Scan for the cell matching the given text and deliver its (X, Y) coordinate at center. 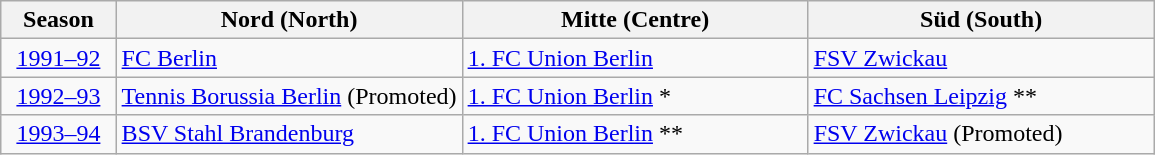
Nord (North) (289, 20)
Süd (South) (981, 20)
FSV Zwickau (Promoted) (981, 134)
1. FC Union Berlin ** (635, 134)
Tennis Borussia Berlin (Promoted) (289, 96)
1993–94 (58, 134)
1992–93 (58, 96)
FSV Zwickau (981, 58)
1. FC Union Berlin (635, 58)
1991–92 (58, 58)
Mitte (Centre) (635, 20)
BSV Stahl Brandenburg (289, 134)
Season (58, 20)
FC Berlin (289, 58)
FC Sachsen Leipzig ** (981, 96)
1. FC Union Berlin * (635, 96)
